For the text-containing cell, return its midpoint in (x, y) coordinate format. 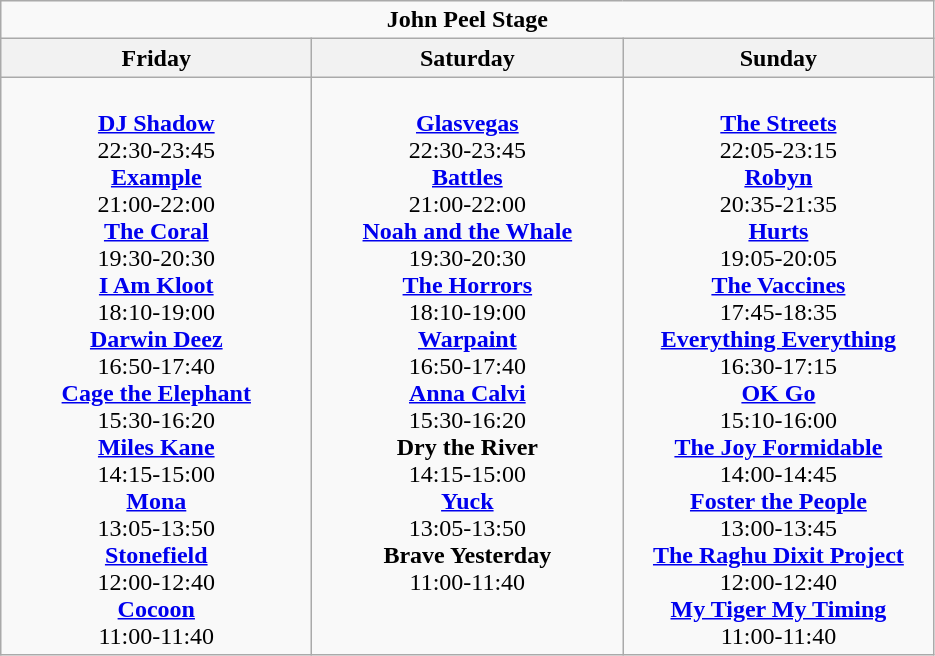
Sunday (778, 58)
Friday (156, 58)
John Peel Stage (468, 20)
Saturday (468, 58)
